Determine the [X, Y] coordinate at the center of the cell enclosing the given text.  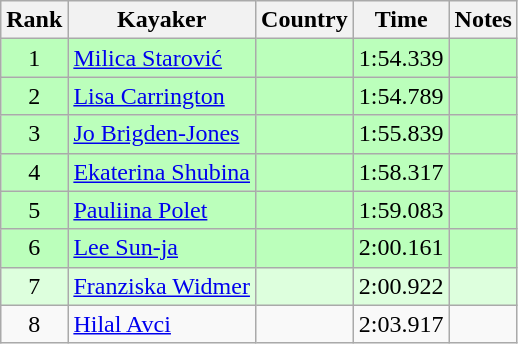
1:54.339 [401, 58]
Kayaker [162, 20]
1:58.317 [401, 172]
1:54.789 [401, 96]
Country [305, 20]
2:03.917 [401, 324]
Lisa Carrington [162, 96]
4 [34, 172]
2:00.161 [401, 248]
Notes [483, 20]
1:59.083 [401, 210]
Rank [34, 20]
Jo Brigden-Jones [162, 134]
Franziska Widmer [162, 286]
2 [34, 96]
Hilal Avci [162, 324]
5 [34, 210]
3 [34, 134]
Pauliina Polet [162, 210]
2:00.922 [401, 286]
1 [34, 58]
7 [34, 286]
1:55.839 [401, 134]
Time [401, 20]
Milica Starović [162, 58]
8 [34, 324]
Ekaterina Shubina [162, 172]
Lee Sun-ja [162, 248]
6 [34, 248]
